Locate the cell with the specified text and output its [x, y] center coordinate. 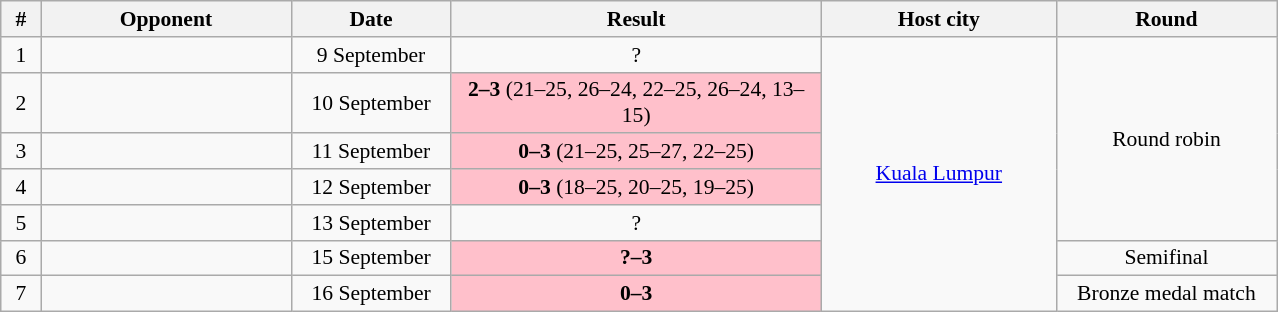
9 September [371, 55]
11 September [371, 152]
?–3 [636, 258]
3 [21, 152]
0–3 [636, 294]
# [21, 19]
7 [21, 294]
Round [1166, 19]
Kuala Lumpur [938, 174]
1 [21, 55]
Host city [938, 19]
2–3 (21–25, 26–24, 22–25, 26–24, 13–15) [636, 102]
Date [371, 19]
13 September [371, 223]
16 September [371, 294]
10 September [371, 102]
Opponent [166, 19]
4 [21, 187]
0–3 (21–25, 25–27, 22–25) [636, 152]
6 [21, 258]
5 [21, 223]
2 [21, 102]
0–3 (18–25, 20–25, 19–25) [636, 187]
Round robin [1166, 139]
15 September [371, 258]
12 September [371, 187]
Bronze medal match [1166, 294]
Result [636, 19]
Semifinal [1166, 258]
